Find where the given text appears and provide that cell's center as (x, y) coordinate. 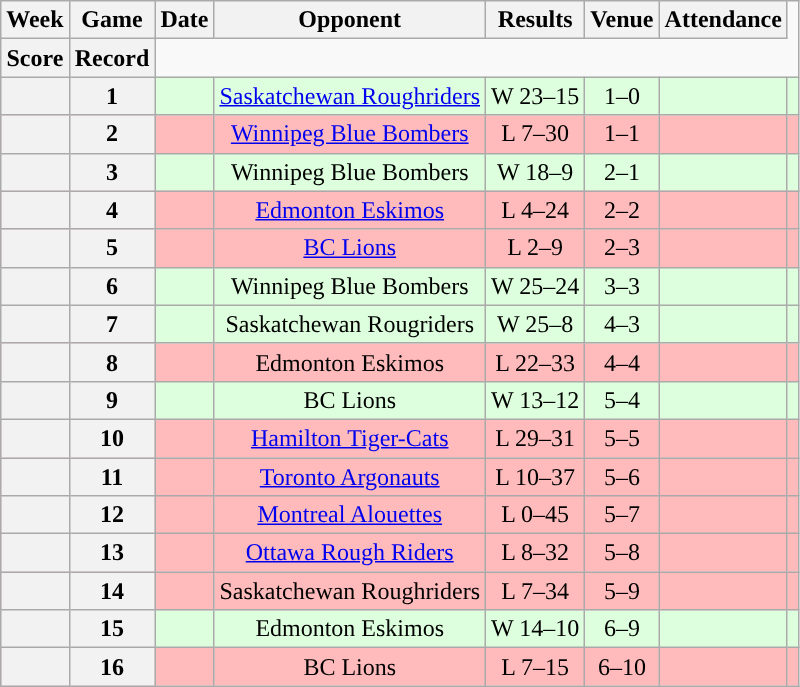
5–7 (622, 515)
Results (536, 20)
2–2 (622, 210)
5–8 (622, 553)
5–6 (622, 477)
1–1 (622, 134)
6 (112, 286)
16 (112, 667)
L 0–45 (536, 515)
Ottawa Rough Riders (350, 553)
5 (112, 248)
Opponent (350, 20)
L 7–30 (536, 134)
7 (112, 324)
L 8–32 (536, 553)
4–4 (622, 362)
L 4–24 (536, 210)
Record (112, 58)
6–10 (622, 667)
Hamilton Tiger-Cats (350, 438)
3–3 (622, 286)
14 (112, 591)
L 29–31 (536, 438)
L 22–33 (536, 362)
2 (112, 134)
L 7–34 (536, 591)
1 (112, 96)
Toronto Argonauts (350, 477)
L 2–9 (536, 248)
W 23–15 (536, 96)
Week (35, 20)
4 (112, 210)
9 (112, 400)
W 18–9 (536, 172)
Saskatchewan Rougriders (350, 324)
12 (112, 515)
Montreal Alouettes (350, 515)
8 (112, 362)
5–9 (622, 591)
Venue (622, 20)
2–1 (622, 172)
Attendance (723, 20)
W 14–10 (536, 629)
Game (112, 20)
L 7–15 (536, 667)
4–3 (622, 324)
3 (112, 172)
2–3 (622, 248)
W 13–12 (536, 400)
13 (112, 553)
W 25–24 (536, 286)
11 (112, 477)
L 10–37 (536, 477)
5–5 (622, 438)
W 25–8 (536, 324)
15 (112, 629)
1–0 (622, 96)
10 (112, 438)
5–4 (622, 400)
Date (184, 20)
6–9 (622, 629)
Score (35, 58)
